From the cell containing the given text, extract its center point as (X, Y) coordinate. 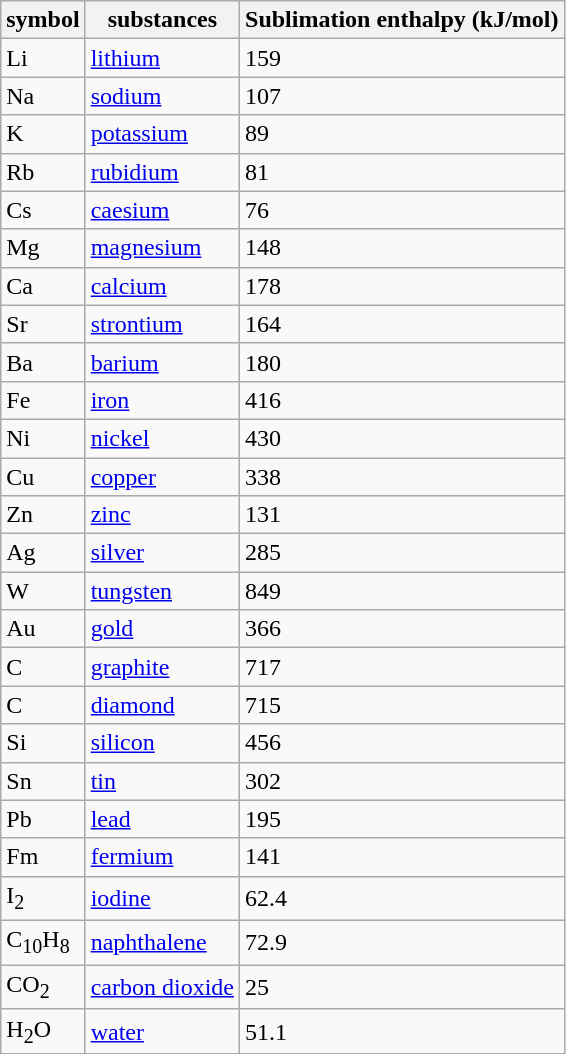
iodine (162, 898)
potassium (162, 134)
silicon (162, 743)
180 (402, 362)
zinc (162, 515)
tin (162, 781)
water (162, 1031)
H2O (43, 1031)
Zn (43, 515)
366 (402, 629)
717 (402, 667)
Ca (43, 286)
Na (43, 96)
K (43, 134)
456 (402, 743)
carbon dioxide (162, 987)
159 (402, 58)
416 (402, 400)
gold (162, 629)
141 (402, 857)
Li (43, 58)
silver (162, 553)
Ni (43, 438)
849 (402, 591)
W (43, 591)
lithium (162, 58)
76 (402, 210)
715 (402, 705)
iron (162, 400)
I2 (43, 898)
barium (162, 362)
Ba (43, 362)
Mg (43, 248)
Pb (43, 819)
148 (402, 248)
Sublimation enthalpy (kJ/mol) (402, 20)
Ag (43, 553)
tungsten (162, 591)
72.9 (402, 943)
81 (402, 172)
C10H8 (43, 943)
195 (402, 819)
Cs (43, 210)
Rb (43, 172)
Si (43, 743)
107 (402, 96)
Cu (43, 477)
Fm (43, 857)
diamond (162, 705)
Au (43, 629)
nickel (162, 438)
178 (402, 286)
symbol (43, 20)
51.1 (402, 1031)
131 (402, 515)
25 (402, 987)
164 (402, 324)
copper (162, 477)
caesium (162, 210)
strontium (162, 324)
89 (402, 134)
Sn (43, 781)
430 (402, 438)
magnesium (162, 248)
62.4 (402, 898)
rubidium (162, 172)
Sr (43, 324)
CO2 (43, 987)
302 (402, 781)
Fe (43, 400)
fermium (162, 857)
285 (402, 553)
substances (162, 20)
lead (162, 819)
calcium (162, 286)
338 (402, 477)
naphthalene (162, 943)
sodium (162, 96)
graphite (162, 667)
